Search for the cell housing the specified text and yield its (X, Y) center coordinate. 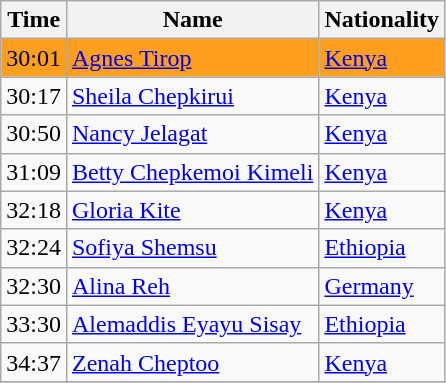
32:24 (34, 248)
Time (34, 20)
Nationality (382, 20)
Sofiya Shemsu (192, 248)
30:17 (34, 96)
32:18 (34, 210)
Gloria Kite (192, 210)
31:09 (34, 172)
Alemaddis Eyayu Sisay (192, 324)
Nancy Jelagat (192, 134)
32:30 (34, 286)
34:37 (34, 362)
Betty Chepkemoi Kimeli (192, 172)
30:01 (34, 58)
Zenah Cheptoo (192, 362)
30:50 (34, 134)
Name (192, 20)
Sheila Chepkirui (192, 96)
Agnes Tirop (192, 58)
33:30 (34, 324)
Germany (382, 286)
Alina Reh (192, 286)
